Output the [X, Y] coordinate of the center of the cell containing the given text.  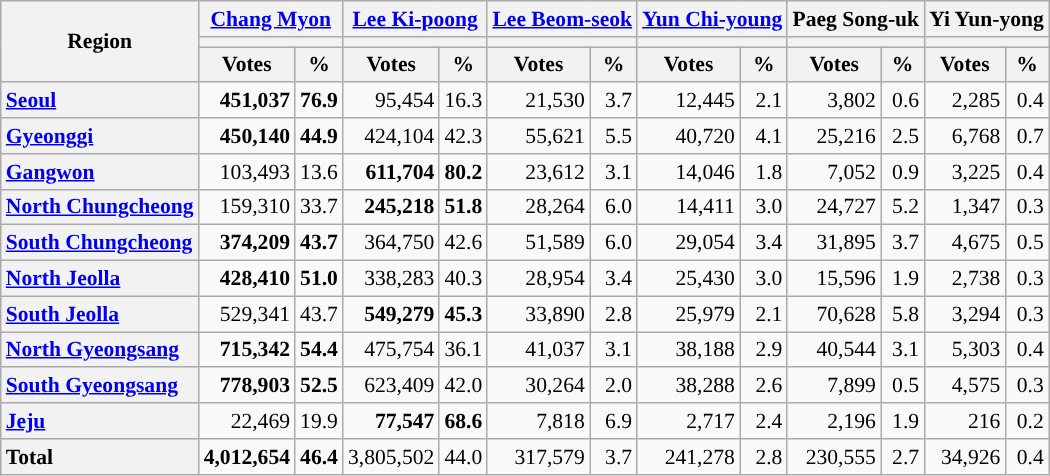
22,469 [247, 421]
6.9 [614, 421]
715,342 [247, 350]
428,410 [247, 279]
15,596 [834, 279]
80.2 [463, 172]
38,188 [688, 350]
2,196 [834, 421]
338,283 [391, 279]
7,052 [834, 172]
2,285 [964, 101]
16.3 [463, 101]
2.0 [614, 386]
475,754 [391, 350]
52.5 [319, 386]
Lee Ki-poong [415, 19]
159,310 [247, 207]
2,717 [688, 421]
2.7 [902, 457]
103,493 [247, 172]
6,768 [964, 136]
40,544 [834, 350]
46.4 [319, 457]
55,621 [538, 136]
28,954 [538, 279]
549,279 [391, 314]
4.1 [764, 136]
623,409 [391, 386]
77,547 [391, 421]
5,303 [964, 350]
45.3 [463, 314]
241,278 [688, 457]
North Jeolla [100, 279]
51.0 [319, 279]
South Jeolla [100, 314]
450,140 [247, 136]
Lee Beom-seok [562, 19]
44.9 [319, 136]
42.3 [463, 136]
0.9 [902, 172]
70,628 [834, 314]
3,225 [964, 172]
529,341 [247, 314]
34,926 [964, 457]
29,054 [688, 243]
12,445 [688, 101]
7,818 [538, 421]
14,046 [688, 172]
Chang Myon [271, 19]
19.9 [319, 421]
2.5 [902, 136]
South Chungcheong [100, 243]
3,294 [964, 314]
7,899 [834, 386]
40.3 [463, 279]
Yun Chi-young [712, 19]
Yi Yun-yong [986, 19]
South Gyeongsang [100, 386]
95,454 [391, 101]
2.9 [764, 350]
374,209 [247, 243]
2,738 [964, 279]
13.6 [319, 172]
Gyeonggi [100, 136]
424,104 [391, 136]
25,979 [688, 314]
41,037 [538, 350]
North Chungcheong [100, 207]
Gangwon [100, 172]
42.6 [463, 243]
Region [100, 42]
51,589 [538, 243]
33.7 [319, 207]
North Gyeongsang [100, 350]
36.1 [463, 350]
216 [964, 421]
5.2 [902, 207]
14,411 [688, 207]
54.4 [319, 350]
611,704 [391, 172]
Paeg Song-uk [856, 19]
Total [100, 457]
38,288 [688, 386]
40,720 [688, 136]
31,895 [834, 243]
51.8 [463, 207]
25,216 [834, 136]
42.0 [463, 386]
Jeju [100, 421]
317,579 [538, 457]
451,037 [247, 101]
3,802 [834, 101]
2.4 [764, 421]
24,727 [834, 207]
245,218 [391, 207]
28,264 [538, 207]
44.0 [463, 457]
76.9 [319, 101]
30,264 [538, 386]
5.5 [614, 136]
21,530 [538, 101]
364,750 [391, 243]
Seoul [100, 101]
33,890 [538, 314]
1.8 [764, 172]
778,903 [247, 386]
4,575 [964, 386]
4,675 [964, 243]
23,612 [538, 172]
0.7 [1026, 136]
1,347 [964, 207]
2.6 [764, 386]
0.2 [1026, 421]
25,430 [688, 279]
68.6 [463, 421]
5.8 [902, 314]
4,012,654 [247, 457]
230,555 [834, 457]
3,805,502 [391, 457]
0.6 [902, 101]
